Return [X, Y] of the center of cell containing provided text 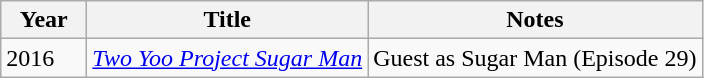
Year [44, 20]
2016 [44, 58]
Notes [535, 20]
Guest as Sugar Man (Episode 29) [535, 58]
Two Yoo Project Sugar Man [228, 58]
Title [228, 20]
